Locate the cell with the specified text and output its [X, Y] center coordinate. 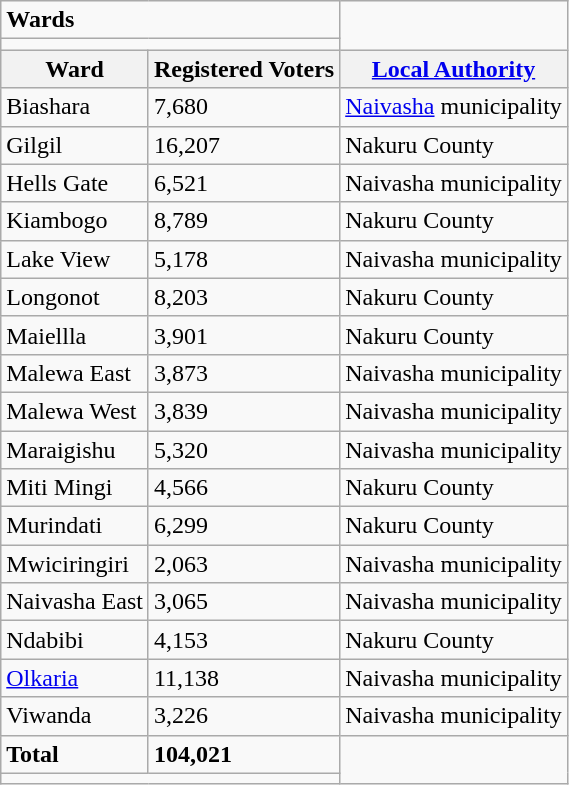
5,178 [244, 259]
Ndabibi [75, 640]
3,901 [244, 335]
Total [75, 754]
Olkaria [75, 678]
8,203 [244, 297]
11,138 [244, 678]
Murindati [75, 526]
Kiambogo [75, 221]
Naivasha East [75, 602]
Biashara [75, 107]
Viwanda [75, 716]
Lake View [75, 259]
Local Authority [454, 69]
Ward [75, 69]
2,063 [244, 564]
Maiellla [75, 335]
6,299 [244, 526]
Malewa West [75, 411]
6,521 [244, 183]
Gilgil [75, 145]
Mwiciringiri [75, 564]
104,021 [244, 754]
Wards [170, 20]
5,320 [244, 449]
3,226 [244, 716]
4,153 [244, 640]
8,789 [244, 221]
Miti Mingi [75, 488]
4,566 [244, 488]
Registered Voters [244, 69]
3,839 [244, 411]
3,065 [244, 602]
Malewa East [75, 373]
Hells Gate [75, 183]
7,680 [244, 107]
3,873 [244, 373]
Longonot [75, 297]
Maraigishu [75, 449]
16,207 [244, 145]
